For the text-containing cell, return its midpoint in (X, Y) coordinate format. 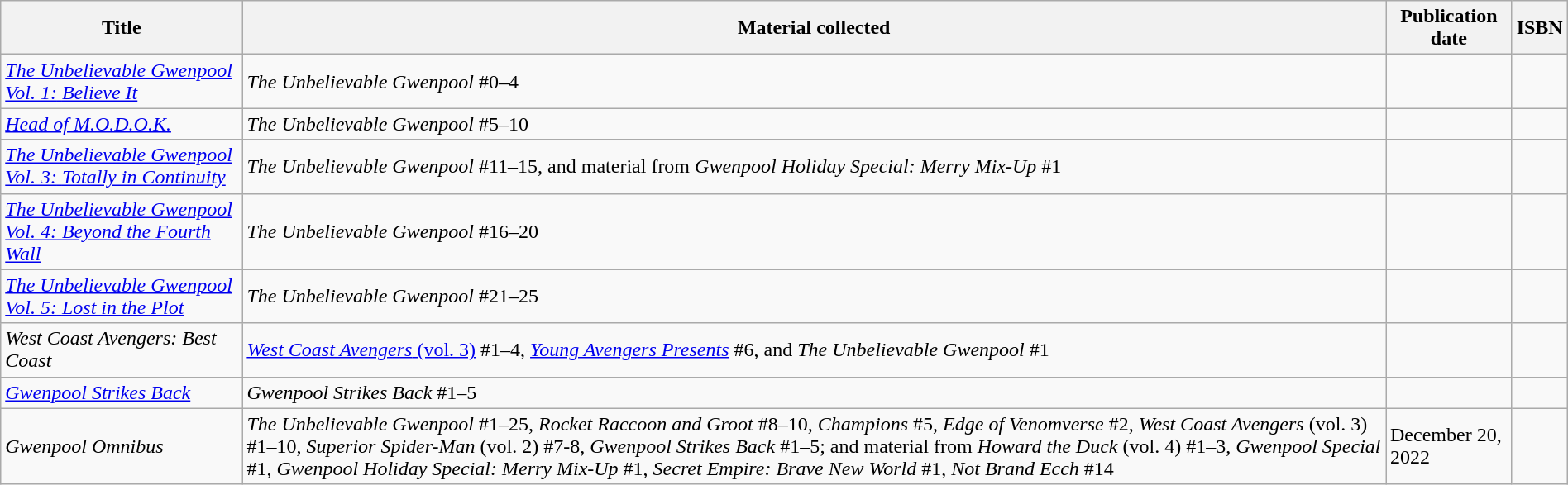
West Coast Avengers (vol. 3) #1–4, Young Avengers Presents #6, and The Unbelievable Gwenpool #1 (814, 350)
ISBN (1540, 28)
The Unbelievable Gwenpool #21–25 (814, 296)
The Unbelievable Gwenpool Vol. 4: Beyond the Fourth Wall (122, 231)
The Unbelievable Gwenpool #5–10 (814, 124)
The Unbelievable Gwenpool #11–15, and material from Gwenpool Holiday Special: Merry Mix-Up #1 (814, 167)
Publication date (1449, 28)
The Unbelievable Gwenpool Vol. 5: Lost in the Plot (122, 296)
December 20, 2022 (1449, 446)
Gwenpool Omnibus (122, 446)
Title (122, 28)
West Coast Avengers: Best Coast (122, 350)
The Unbelievable Gwenpool Vol. 1: Believe It (122, 81)
Gwenpool Strikes Back (122, 392)
The Unbelievable Gwenpool Vol. 3: Totally in Continuity (122, 167)
Head of M.O.D.O.K. (122, 124)
The Unbelievable Gwenpool #16–20 (814, 231)
Material collected (814, 28)
The Unbelievable Gwenpool #0–4 (814, 81)
Gwenpool Strikes Back #1–5 (814, 392)
